From the cell containing the given text, extract its center point as [x, y] coordinate. 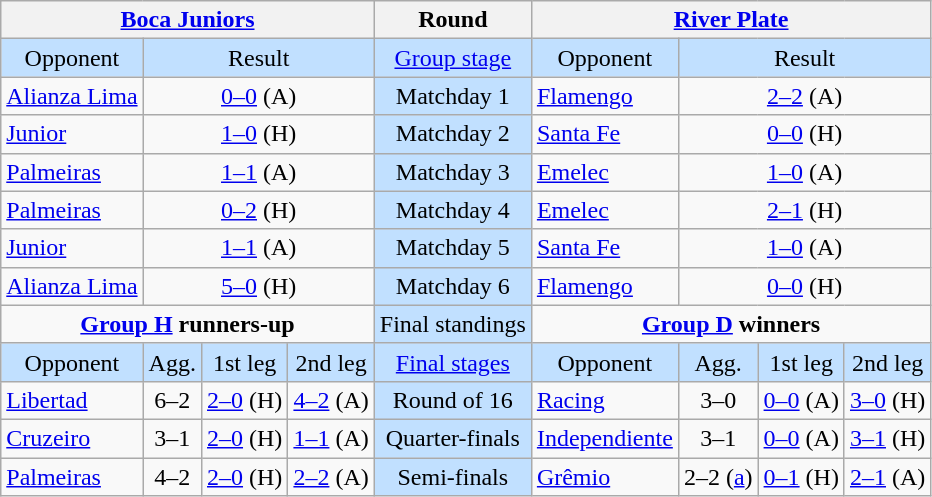
5–0 (H) [258, 286]
Matchday 3 [452, 172]
Round of 16 [452, 400]
Quarter-finals [452, 438]
3–1 (H) [887, 438]
2–2 (a) [718, 477]
Independiente [604, 438]
4–2 [172, 477]
Matchday 6 [452, 286]
0–2 (H) [258, 210]
Boca Juniors [188, 20]
Libertad [72, 400]
3–0 [718, 400]
Round [452, 20]
Group stage [452, 58]
Matchday 4 [452, 210]
River Plate [730, 20]
Group D winners [730, 324]
Semi-finals [452, 477]
Grêmio [604, 477]
Final stages [452, 362]
6–2 [172, 400]
0–1 (H) [801, 477]
1–0 (H) [258, 134]
2–1 (H) [804, 210]
3–0 (H) [887, 400]
2–1 (A) [887, 477]
Cruzeiro [72, 438]
Matchday 5 [452, 248]
Final standings [452, 324]
Matchday 2 [452, 134]
Racing [604, 400]
Matchday 1 [452, 96]
4–2 (A) [331, 400]
Group H runners-up [188, 324]
